Search for the cell housing the specified text and yield its (x, y) center coordinate. 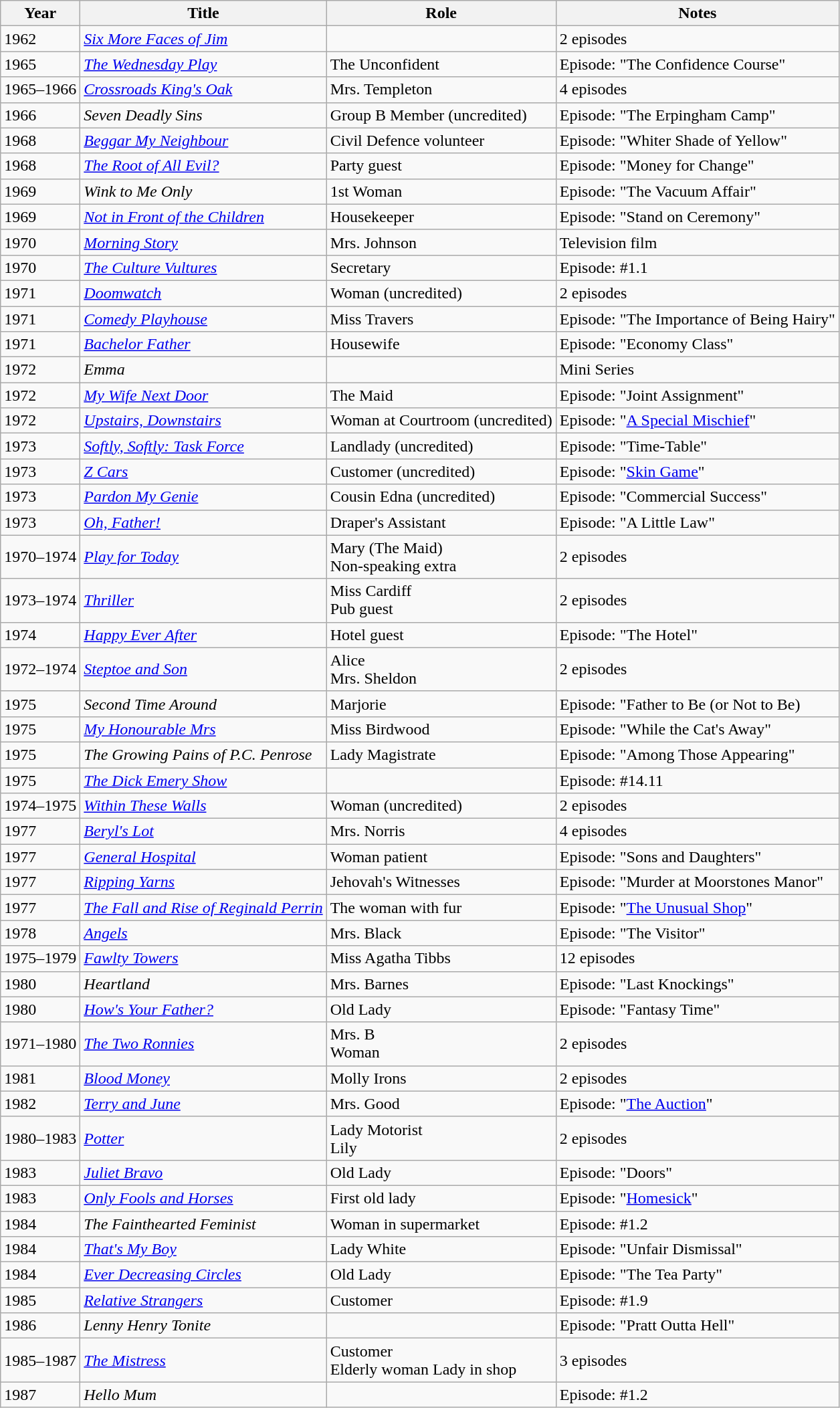
The Fall and Rise of Reginald Perrin (203, 908)
Miss Birdwood (441, 729)
Terry and June (203, 1104)
Episode: "The Visitor" (697, 933)
Potter (203, 1138)
Episode: "The Hotel" (697, 635)
Juliet Bravo (203, 1173)
Angels (203, 933)
Steptoe and Son (203, 669)
Morning Story (203, 242)
Episode: "Murder at Moorstones Manor" (697, 882)
Beggar My Neighbour (203, 140)
Z Cars (203, 472)
Episode: "Sons and Daughters" (697, 857)
Seven Deadly Sins (203, 115)
Episode: #1.1 (697, 268)
Episode: "Economy Class" (697, 344)
Miss CardiffPub guest (441, 601)
Housekeeper (441, 217)
Hello Mum (203, 1395)
Emma (203, 370)
Role (441, 13)
Episode: "The Unusual Shop" (697, 908)
Housewife (441, 344)
1986 (40, 1326)
Blood Money (203, 1078)
Woman in supermarket (441, 1223)
Customer (uncredited) (441, 472)
Episode: "The Tea Party" (697, 1275)
Pardon My Genie (203, 497)
Second Time Around (203, 704)
CustomerElderly woman Lady in shop (441, 1361)
Comedy Playhouse (203, 319)
1985 (40, 1300)
The Growing Pains of P.C. Penrose (203, 755)
1975–1979 (40, 959)
Happy Ever After (203, 635)
1962 (40, 39)
Miss Travers (441, 319)
Episode: #1.9 (697, 1300)
General Hospital (203, 857)
12 episodes (697, 959)
Beryl's Lot (203, 831)
1966 (40, 115)
Episode: "Father to Be (or Not to Be) (697, 704)
Episode: "Unfair Dismissal" (697, 1249)
Thriller (203, 601)
AliceMrs. Sheldon (441, 669)
Within These Walls (203, 806)
That's My Boy (203, 1249)
Mrs. Norris (441, 831)
1987 (40, 1395)
Episode: "The Erpingham Camp" (697, 115)
Episode: "Joint Assignment" (697, 395)
The Unconfident (441, 64)
Episode: "A Little Law" (697, 522)
Episode: "Time-Table" (697, 446)
Draper's Assistant (441, 522)
Episode: "Stand on Ceremony" (697, 217)
My Honourable Mrs (203, 729)
The Wednesday Play (203, 64)
Heartland (203, 984)
Customer (441, 1300)
Mrs. Templeton (441, 90)
1982 (40, 1104)
Mrs. Good (441, 1104)
Title (203, 13)
1970–1974 (40, 557)
Mrs. Johnson (441, 242)
1985–1987 (40, 1361)
Woman patient (441, 857)
The Root of All Evil? (203, 166)
1965 (40, 64)
Lady White (441, 1249)
Molly Irons (441, 1078)
Ripping Yarns (203, 882)
The Fainthearted Feminist (203, 1223)
The woman with fur (441, 908)
1972–1974 (40, 669)
Episode: "Among Those Appearing" (697, 755)
Episode: "While the Cat's Away" (697, 729)
Episode: "Last Knockings" (697, 984)
Only Fools and Horses (203, 1198)
Episode: "Commercial Success" (697, 497)
Episode: "Fantasy Time" (697, 1009)
Secretary (441, 268)
Episode: "Money for Change" (697, 166)
Episode: "Pratt Outta Hell" (697, 1326)
Episode: "The Importance of Being Hairy" (697, 319)
My Wife Next Door (203, 395)
Lenny Henry Tonite (203, 1326)
1974–1975 (40, 806)
Bachelor Father (203, 344)
Not in Front of the Children (203, 217)
Episode: "Doors" (697, 1173)
Year (40, 13)
Lady MotoristLily (441, 1138)
Television film (697, 242)
Softly, Softly: Task Force (203, 446)
1980–1983 (40, 1138)
Episode: "A Special Mischief" (697, 421)
Six More Faces of Jim (203, 39)
Party guest (441, 166)
1973–1974 (40, 601)
Episode: "Skin Game" (697, 472)
Mrs. Black (441, 933)
The Two Ronnies (203, 1043)
The Culture Vultures (203, 268)
3 episodes (697, 1361)
Episode: "The Confidence Course" (697, 64)
The Dick Emery Show (203, 781)
1st Woman (441, 191)
The Mistress (203, 1361)
Crossroads King's Oak (203, 90)
Mrs. Barnes (441, 984)
Relative Strangers (203, 1300)
Landlady (uncredited) (441, 446)
Mini Series (697, 370)
Jehovah's Witnesses (441, 882)
Mary (The Maid)Non-speaking extra (441, 557)
Civil Defence volunteer (441, 140)
Miss Agatha Tibbs (441, 959)
Episode: "The Auction" (697, 1104)
Episode: "Whiter Shade of Yellow" (697, 140)
1971–1980 (40, 1043)
Group B Member (uncredited) (441, 115)
Wink to Me Only (203, 191)
Oh, Father! (203, 522)
Notes (697, 13)
Episode: "The Vacuum Affair" (697, 191)
The Maid (441, 395)
Lady Magistrate (441, 755)
How's Your Father? (203, 1009)
Marjorie (441, 704)
1965–1966 (40, 90)
Fawlty Towers (203, 959)
1974 (40, 635)
Doomwatch (203, 293)
Hotel guest (441, 635)
Woman at Courtroom (uncredited) (441, 421)
Episode: #14.11 (697, 781)
1981 (40, 1078)
Upstairs, Downstairs (203, 421)
Mrs. BWoman (441, 1043)
Cousin Edna (uncredited) (441, 497)
First old lady (441, 1198)
Episode: "Homesick" (697, 1198)
Play for Today (203, 557)
1978 (40, 933)
Ever Decreasing Circles (203, 1275)
